Search for the cell housing the specified text and yield its [X, Y] center coordinate. 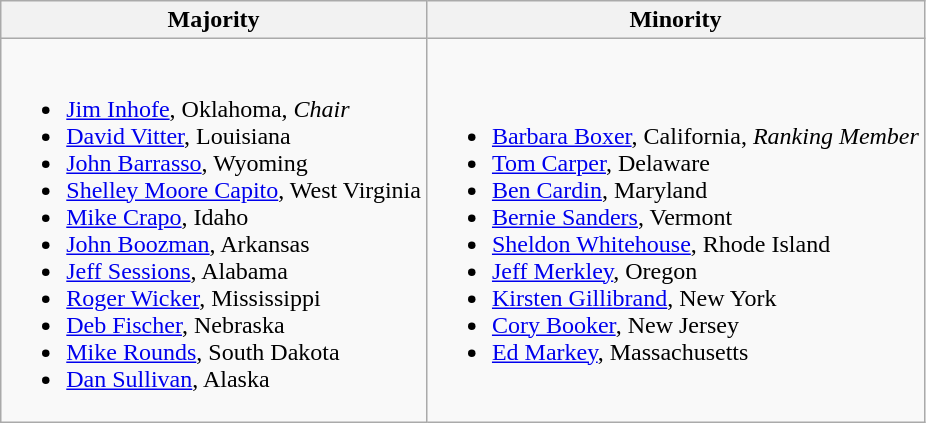
Majority [214, 20]
Minority [675, 20]
